Search for the cell housing the specified text and yield its [X, Y] center coordinate. 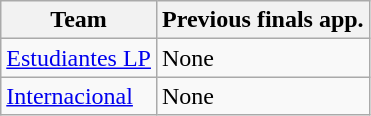
Estudiantes LP [79, 58]
Previous finals app. [262, 20]
Internacional [79, 96]
Team [79, 20]
